Provide the [X, Y] coordinate of the cell's center where the given text is located.  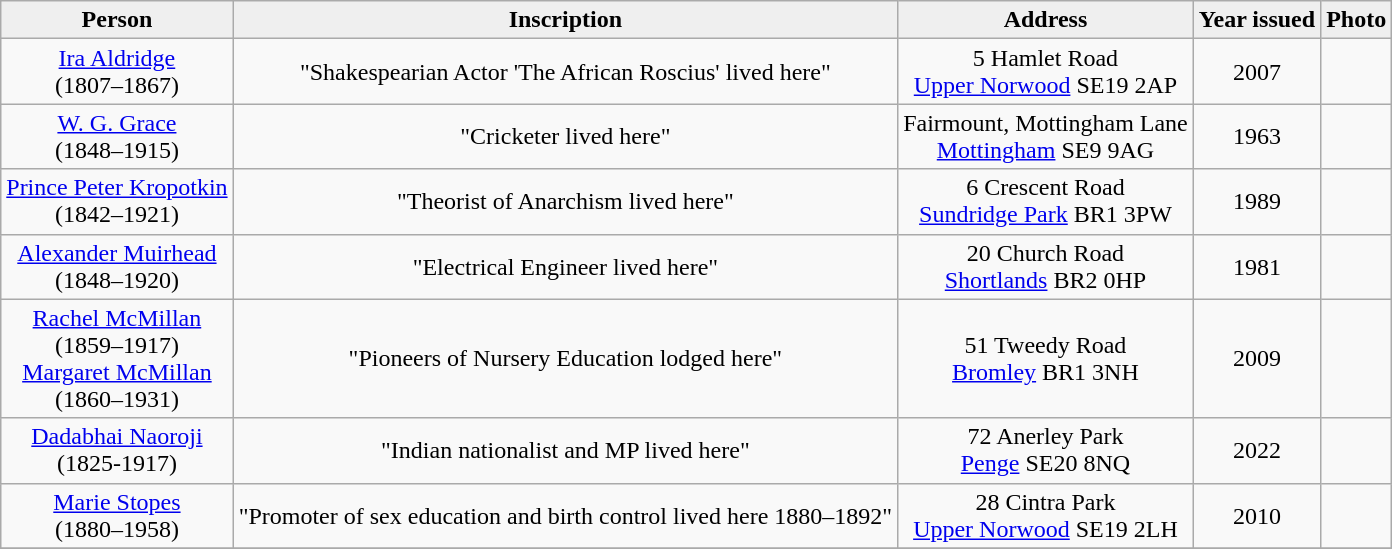
Prince Peter Kropotkin(1842–1921) [117, 202]
Person [117, 20]
Year issued [1256, 20]
20 Church RoadShortlands BR2 0HP [1046, 266]
W. G. Grace(1848–1915) [117, 136]
"Electrical Engineer lived here" [565, 266]
72 Anerley ParkPenge SE20 8NQ [1046, 450]
"Theorist of Anarchism lived here" [565, 202]
"Shakespearian Actor 'The African Roscius' lived here" [565, 72]
Dadabhai Naoroji(1825-1917) [117, 450]
"Promoter of sex education and birth control lived here 1880–1892" [565, 516]
"Indian nationalist and MP lived here" [565, 450]
5 Hamlet RoadUpper Norwood SE19 2AP [1046, 72]
"Pioneers of Nursery Education lodged here" [565, 358]
"Cricketer lived here" [565, 136]
Alexander Muirhead(1848–1920) [117, 266]
1989 [1256, 202]
51 Tweedy RoadBromley BR1 3NH [1046, 358]
2007 [1256, 72]
2022 [1256, 450]
1981 [1256, 266]
Inscription [565, 20]
Fairmount, Mottingham LaneMottingham SE9 9AG [1046, 136]
Marie Stopes(1880–1958) [117, 516]
Photo [1356, 20]
2010 [1256, 516]
6 Crescent RoadSundridge Park BR1 3PW [1046, 202]
Rachel McMillan(1859–1917)Margaret McMillan(1860–1931) [117, 358]
1963 [1256, 136]
Address [1046, 20]
2009 [1256, 358]
Ira Aldridge(1807–1867) [117, 72]
28 Cintra ParkUpper Norwood SE19 2LH [1046, 516]
